Scan for the cell matching the given text and deliver its [x, y] coordinate at center. 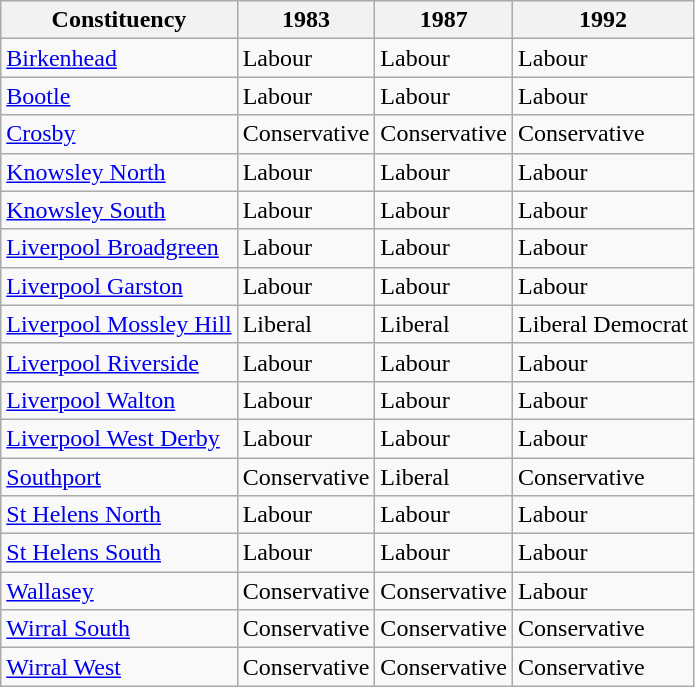
St Helens South [119, 553]
Constituency [119, 20]
Knowsley North [119, 172]
Liverpool Walton [119, 400]
Liverpool Garston [119, 286]
1987 [444, 20]
Crosby [119, 134]
1992 [604, 20]
Birkenhead [119, 58]
Wirral West [119, 667]
Wallasey [119, 591]
Liverpool Riverside [119, 362]
1983 [306, 20]
Bootle [119, 96]
Liverpool Mossley Hill [119, 324]
St Helens North [119, 515]
Wirral South [119, 629]
Liverpool West Derby [119, 438]
Southport [119, 477]
Knowsley South [119, 210]
Liberal Democrat [604, 324]
Liverpool Broadgreen [119, 248]
